Pinpoint the cell where the given text exists, returning its (X, Y) midpoint coordinate. 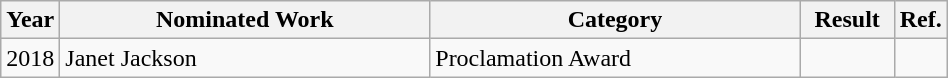
Category (615, 20)
Janet Jackson (245, 58)
Result (847, 20)
Nominated Work (245, 20)
Year (30, 20)
Ref. (920, 20)
2018 (30, 58)
Proclamation Award (615, 58)
